From the cell containing the given text, extract its center point as (x, y) coordinate. 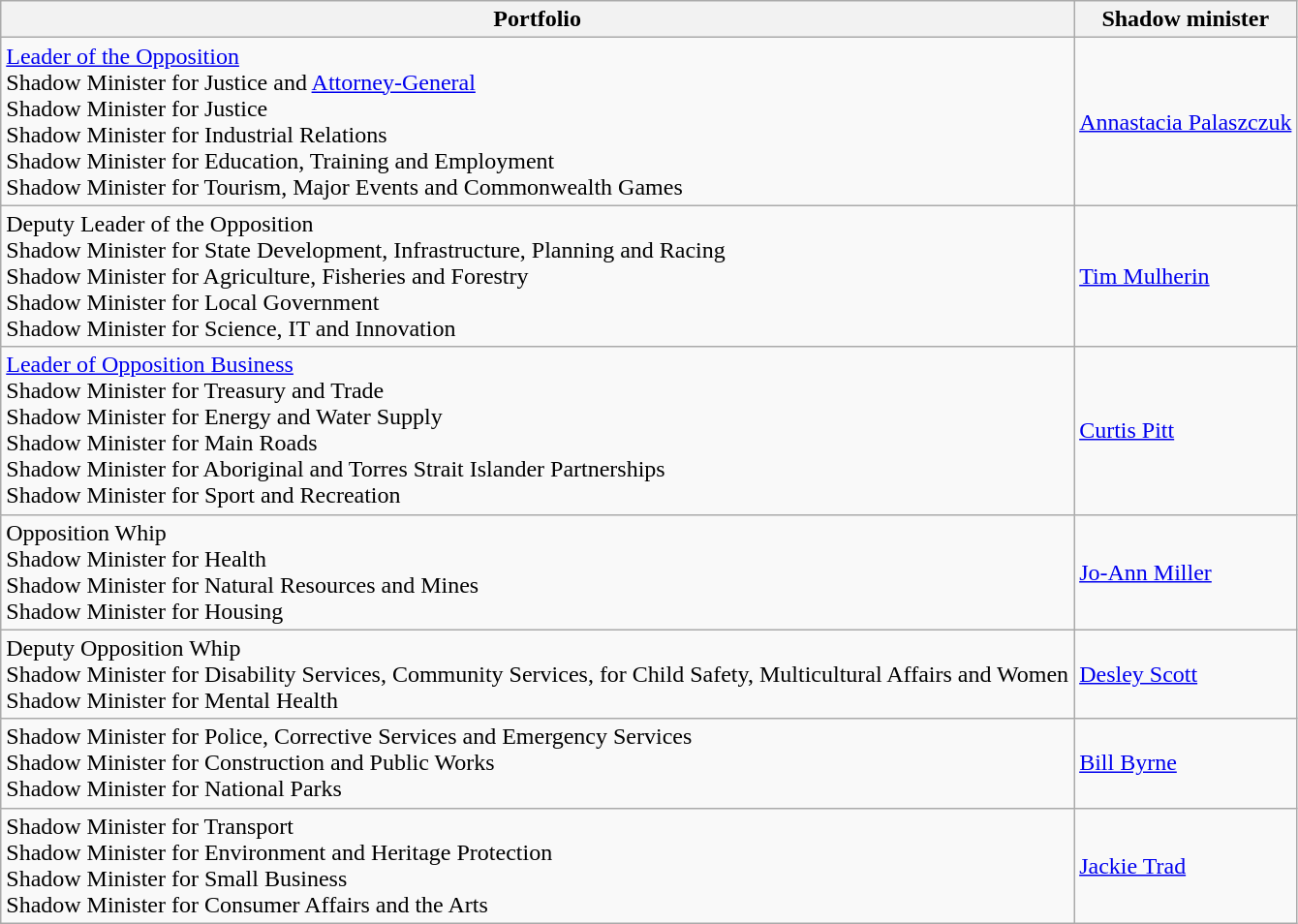
Portfolio (538, 19)
Shadow minister (1186, 19)
Curtis Pitt (1186, 430)
Jo-Ann Miller (1186, 571)
Tim Mulherin (1186, 276)
Bill Byrne (1186, 763)
Opposition WhipShadow Minister for HealthShadow Minister for Natural Resources and MinesShadow Minister for Housing (538, 571)
Jackie Trad (1186, 866)
Desley Scott (1186, 674)
Annastacia Palaszczuk (1186, 122)
